Detect which cell encompasses the target text, then output its [X, Y] center coordinate. 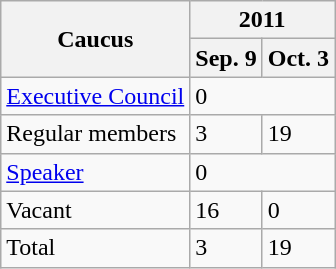
Caucus [96, 39]
Regular members [96, 134]
Total [96, 248]
16 [226, 210]
Sep. 9 [226, 58]
Executive Council [96, 96]
2011 [262, 20]
Speaker [96, 172]
Vacant [96, 210]
Oct. 3 [298, 58]
